Capture the cell that displays the provided text and extract its (X, Y) central coordinate. 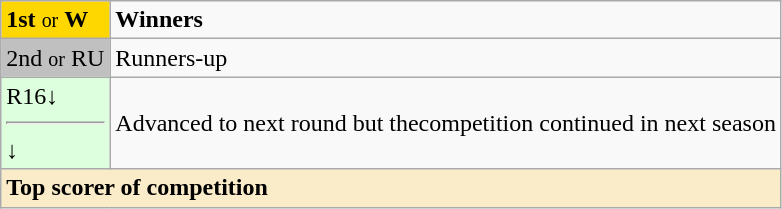
R16↓↓ (56, 123)
1st or W (56, 20)
Top scorer of competition (392, 188)
2nd or RU (56, 58)
Advanced to next round but thecompetition continued in next season (446, 123)
Runners-up (446, 58)
Winners (446, 20)
